Extract the (X, Y) coordinate from the center of the cell holding the provided text.  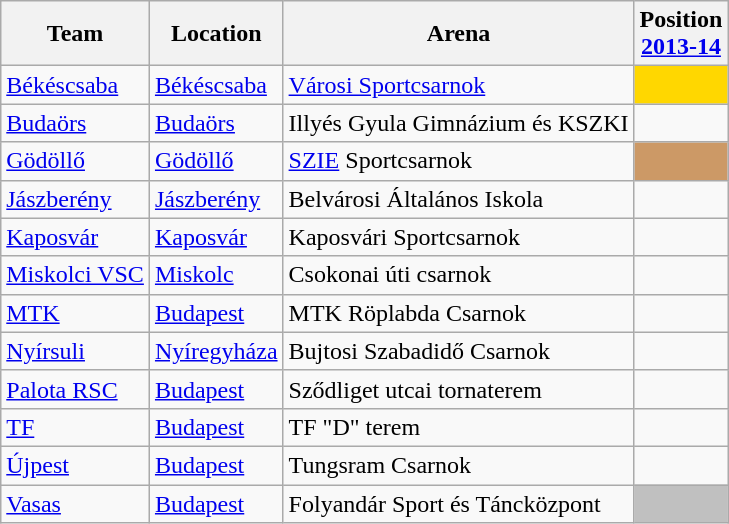
SZIE Sportcsarnok (458, 161)
Position2013-14 (681, 34)
Illyés Gyula Gimnázium és KSZKI (458, 123)
Újpest (76, 465)
Team (76, 34)
Bujtosi Szabadidő Csarnok (458, 351)
Sződliget utcai tornaterem (458, 389)
Csokonai úti csarnok (458, 275)
Nyíregyháza (216, 351)
Arena (458, 34)
MTK (76, 313)
Miskolci VSC (76, 275)
Miskolc (216, 275)
TF (76, 427)
Vasas (76, 503)
TF "D" terem (458, 427)
Tungsram Csarnok (458, 465)
Palota RSC (76, 389)
Folyandár Sport és Táncközpont (458, 503)
Városi Sportcsarnok (458, 85)
MTK Röplabda Csarnok (458, 313)
Belvárosi Általános Iskola (458, 199)
Nyírsuli (76, 351)
Location (216, 34)
Kaposvári Sportcsarnok (458, 237)
